For the text-containing cell, return its midpoint in (X, Y) coordinate format. 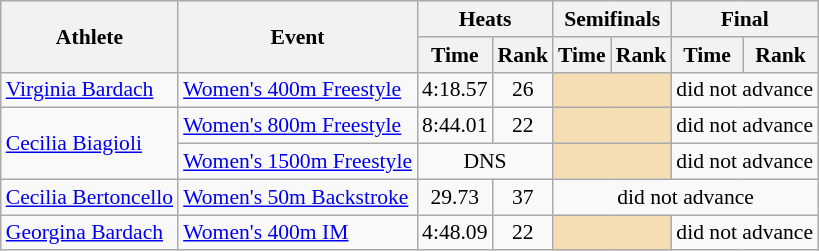
DNS (485, 162)
Virginia Bardach (90, 90)
4:18.57 (454, 90)
26 (524, 90)
Athlete (90, 36)
Women's 50m Backstroke (298, 197)
4:48.09 (454, 233)
Semifinals (612, 19)
Women's 800m Freestyle (298, 126)
Women's 400m IM (298, 233)
Event (298, 36)
Final (744, 19)
Heats (485, 19)
Women's 400m Freestyle (298, 90)
Women's 1500m Freestyle (298, 162)
37 (524, 197)
Georgina Bardach (90, 233)
Cecilia Biagioli (90, 144)
Cecilia Bertoncello (90, 197)
29.73 (454, 197)
8:44.01 (454, 126)
